Identify which cell holds the provided text, then report its [x, y] central coordinate. 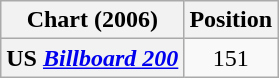
151 [231, 58]
US Billboard 200 [92, 58]
Position [231, 20]
Chart (2006) [92, 20]
